Locate the cell with the specified text and output its [X, Y] center coordinate. 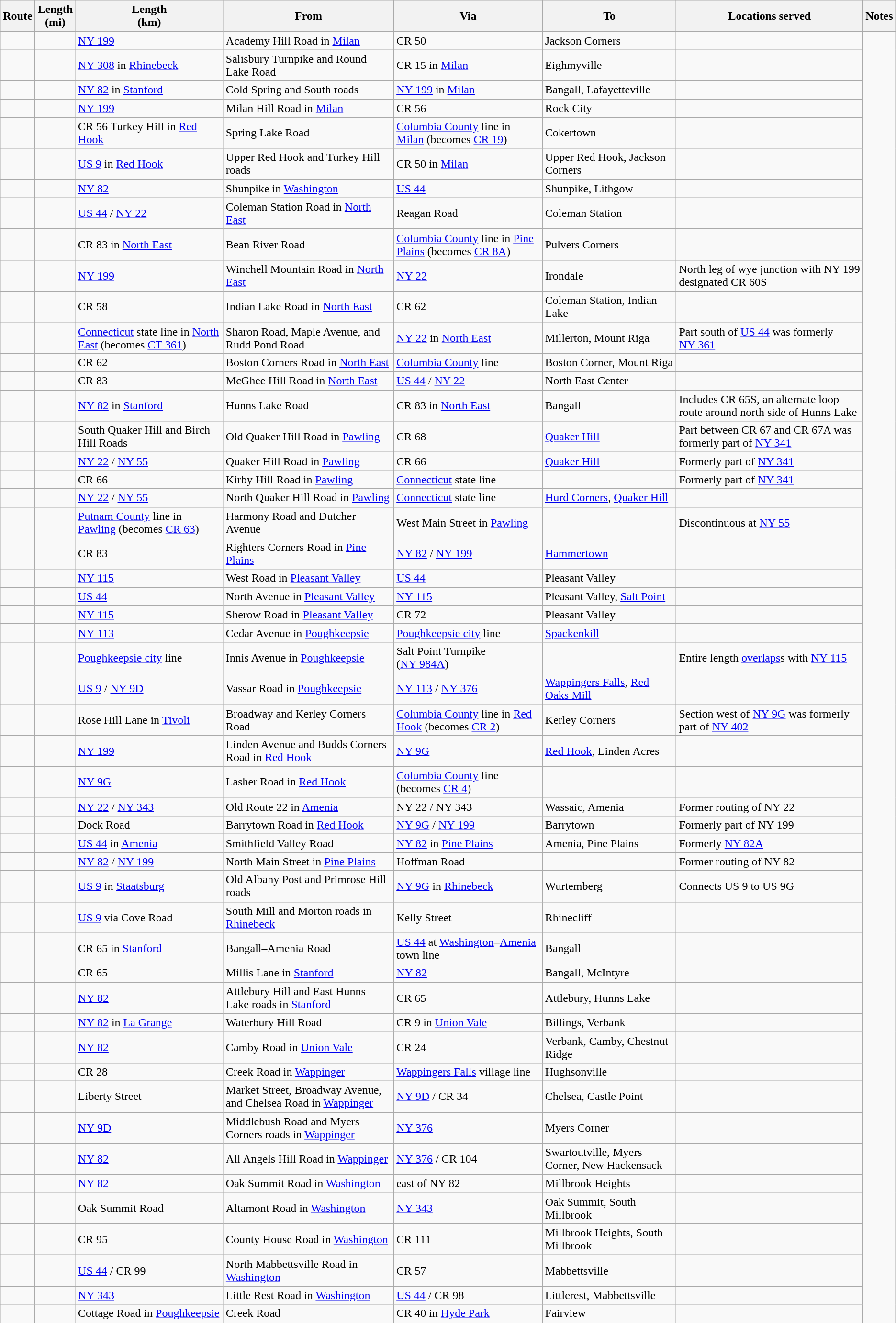
Bean River Road [308, 244]
Hurd Corners, Quaker Hill [609, 498]
Wappingers Falls village line [468, 1072]
CR 50 [468, 41]
Rock City [609, 108]
CR 56 Turkey Hill in Red Hook [149, 133]
NY 22 [468, 276]
Dock Road [149, 825]
Wassaic, Amenia [609, 807]
NY 376 / CR 104 [468, 1159]
Irondale [609, 276]
Pulvers Corners [609, 244]
NY 9G in Rhinebeck [468, 886]
Creek Road in Wappinger [308, 1072]
Oak Summit Road in Washington [308, 1184]
Vassar Road in Poughkeepsie [308, 688]
North Avenue in Pleasant Valley [308, 596]
North Mabbettsville Road in Washington [308, 1270]
Barrytown [609, 825]
US 44 / CR 99 [149, 1270]
Oak Summit, South Millbrook [609, 1208]
Millerton, Mount Riga [609, 338]
Harmony Road and Dutcher Avenue [308, 523]
Salisbury Turnpike and Round Lake Road [308, 65]
Boston Corners Road in North East [308, 363]
Salt Point Turnpike (NY 984A) [468, 658]
Former routing of NY 82 [770, 862]
Littlerest, Mabbettsville [609, 1295]
US 44 in Amenia [149, 843]
Red Hook, Linden Acres [609, 751]
NY 82 in La Grange [149, 1022]
Part south of US 44 was formerly NY 361 [770, 338]
Hammertown [609, 553]
Cold Spring and South roads [308, 90]
Route [18, 16]
Columbia County line in Pine Plains (becomes CR 8A) [468, 244]
Hunns Lake Road [308, 406]
Former routing of NY 22 [770, 807]
east of NY 82 [468, 1184]
Connects US 9 to US 9G [770, 886]
CR 50 in Milan [468, 164]
Shunpike in Washington [308, 189]
Middlebush Road and Myers Corners roads in Wappinger [308, 1128]
South Quaker Hill and Birch Hill Roads [149, 437]
CR 58 [149, 306]
Upper Red Hook and Turkey Hill roads [308, 164]
Creek Road [308, 1313]
Includes CR 65S, an alternate loop route around north side of Hunns Lake [770, 406]
Putnam County line in Pawling (becomes CR 63) [149, 523]
Verbank, Camby, Chestnut Ridge [609, 1047]
Liberty Street [149, 1096]
Academy Hill Road in Milan [308, 41]
US 44 at Washington–Amenia town line [468, 949]
Old Quaker Hill Road in Pawling [308, 437]
All Angels Hill Road in Wappinger [308, 1159]
Columbia County line (becomes CR 4) [468, 782]
Myers Corner [609, 1128]
Innis Avenue in Poughkeepsie [308, 658]
Cokertown [609, 133]
Jackson Corners [609, 41]
NY 113 [149, 633]
CR 28 [149, 1072]
Spackenkill [609, 633]
West Main Street in Pawling [468, 523]
Lasher Road in Red Hook [308, 782]
Old Albany Post and Primrose Hill roads [308, 886]
Rhinecliff [609, 917]
To [609, 16]
NY 199 in Milan [468, 90]
Wappingers Falls, Red Oaks Mill [609, 688]
CR 15 in Milan [468, 65]
US 9 in Red Hook [149, 164]
Barrytown Road in Red Hook [308, 825]
Millis Lane in Stanford [308, 973]
Fairview [609, 1313]
Boston Corner, Mount Riga [609, 363]
Section west of NY 9G was formerly part of NY 402 [770, 720]
NY 9D / CR 34 [468, 1096]
NY 9G / NY 199 [468, 825]
Millbrook Heights [609, 1184]
Kerley Corners [609, 720]
Coleman Station, Indian Lake [609, 306]
Discontinuous at NY 55 [770, 523]
Waterbury Hill Road [308, 1022]
Smithfield Valley Road [308, 843]
Milan Hill Road in Milan [308, 108]
CR 24 [468, 1047]
NY 376 [468, 1128]
Part between CR 67 and CR 67A was formerly part of NY 341 [770, 437]
Rose Hill Lane in Tivoli [149, 720]
Coleman Station Road in North East [308, 213]
CR 57 [468, 1270]
Length(mi) [55, 16]
Entire length overlapss with NY 115 [770, 658]
Broadway and Kerley Corners Road [308, 720]
North Quaker Hill Road in Pawling [308, 498]
Wurtemberg [609, 886]
Linden Avenue and Budds Corners Road in Red Hook [308, 751]
Upper Red Hook, Jackson Corners [609, 164]
Spring Lake Road [308, 133]
US 9 / NY 9D [149, 688]
CR 56 [468, 108]
Columbia County line in Milan (becomes CR 19) [468, 133]
NY 9D [149, 1128]
Length(km) [149, 16]
Via [468, 16]
McGhee Hill Road in North East [308, 381]
West Road in Pleasant Valley [308, 578]
Coleman Station [609, 213]
Amenia, Pine Plains [609, 843]
Market Street, Broadway Avenue, and Chelsea Road in Wappinger [308, 1096]
Formerly part of NY 199 [770, 825]
Reagan Road [468, 213]
US 9 in Staatsburg [149, 886]
Indian Lake Road in North East [308, 306]
North Main Street in Pine Plains [308, 862]
Attlebury, Hunns Lake [609, 998]
US 9 via Cove Road [149, 917]
CR 72 [468, 615]
Oak Summit Road [149, 1208]
Chelsea, Castle Point [609, 1096]
Kirby Hill Road in Pawling [308, 480]
CR 65 in Stanford [149, 949]
Quaker Hill Road in Pawling [308, 461]
Pleasant Valley, Salt Point [609, 596]
Hughsonville [609, 1072]
Eighmyville [609, 65]
NY 22 in North East [468, 338]
Mabbettsville [609, 1270]
Columbia County line in Red Hook (becomes CR 2) [468, 720]
CR 40 in Hyde Park [468, 1313]
Kelly Street [468, 917]
Little Rest Road in Washington [308, 1295]
CR 95 [149, 1240]
Winchell Mountain Road in North East [308, 276]
Cottage Road in Poughkeepsie [149, 1313]
Shunpike, Lithgow [609, 189]
County House Road in Washington [308, 1240]
Bangall, Lafayetteville [609, 90]
NY 113 / NY 376 [468, 688]
Sherow Road in Pleasant Valley [308, 615]
Camby Road in Union Vale [308, 1047]
Sharon Road, Maple Avenue, and Rudd Pond Road [308, 338]
Locations served [770, 16]
Connecticut state line in North East (becomes CT 361) [149, 338]
North East Center [609, 381]
CR 111 [468, 1240]
CR 9 in Union Vale [468, 1022]
North leg of wye junction with NY 199 designated CR 60S [770, 276]
CR 68 [468, 437]
Cedar Avenue in Poughkeepsie [308, 633]
NY 82 in Pine Plains [468, 843]
Notes [879, 16]
US 44 / CR 98 [468, 1295]
From [308, 16]
Columbia County line [468, 363]
Bangall–Amenia Road [308, 949]
Swartoutville, Myers Corner, New Hackensack [609, 1159]
Old Route 22 in Amenia [308, 807]
Millbrook Heights, South Millbrook [609, 1240]
Bangall, McIntyre [609, 973]
Hoffman Road [468, 862]
Altamont Road in Washington [308, 1208]
Righters Corners Road in Pine Plains [308, 553]
Billings, Verbank [609, 1022]
NY 308 in Rhinebeck [149, 65]
Formerly NY 82A [770, 843]
South Mill and Morton roads in Rhinebeck [308, 917]
Attlebury Hill and East Hunns Lake roads in Stanford [308, 998]
